Find where the given text appears and provide that cell's center as (x, y) coordinate. 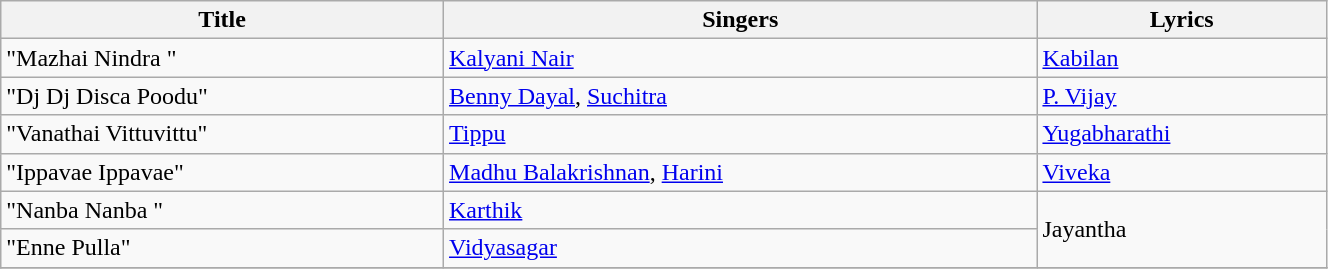
"Vanathai Vittuvittu" (222, 134)
Madhu Balakrishnan, Harini (740, 172)
Singers (740, 20)
"Mazhai Nindra " (222, 58)
Yugabharathi (1182, 134)
Tippu (740, 134)
P. Vijay (1182, 96)
Lyrics (1182, 20)
Karthik (740, 210)
Viveka (1182, 172)
"Enne Pulla" (222, 248)
"Ippavae Ippavae" (222, 172)
Kabilan (1182, 58)
Benny Dayal, Suchitra (740, 96)
Vidyasagar (740, 248)
Jayantha (1182, 229)
"Nanba Nanba " (222, 210)
"Dj Dj Disca Poodu" (222, 96)
Kalyani Nair (740, 58)
Title (222, 20)
